Provide the [X, Y] coordinate of the cell's center where the given text is located.  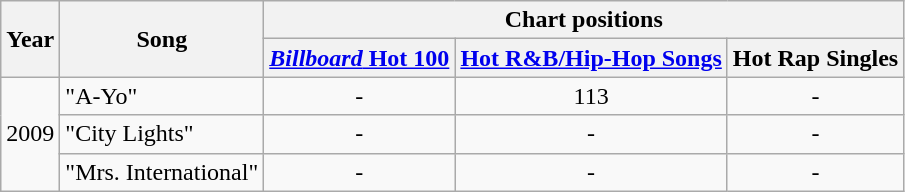
"A-Yo" [162, 96]
113 [591, 96]
2009 [30, 134]
Hot R&B/Hip-Hop Songs [591, 58]
Hot Rap Singles [815, 58]
"City Lights" [162, 134]
"Mrs. International" [162, 172]
Year [30, 39]
Billboard Hot 100 [360, 58]
Song [162, 39]
Chart positions [584, 20]
